Capture the cell that displays the provided text and extract its [x, y] central coordinate. 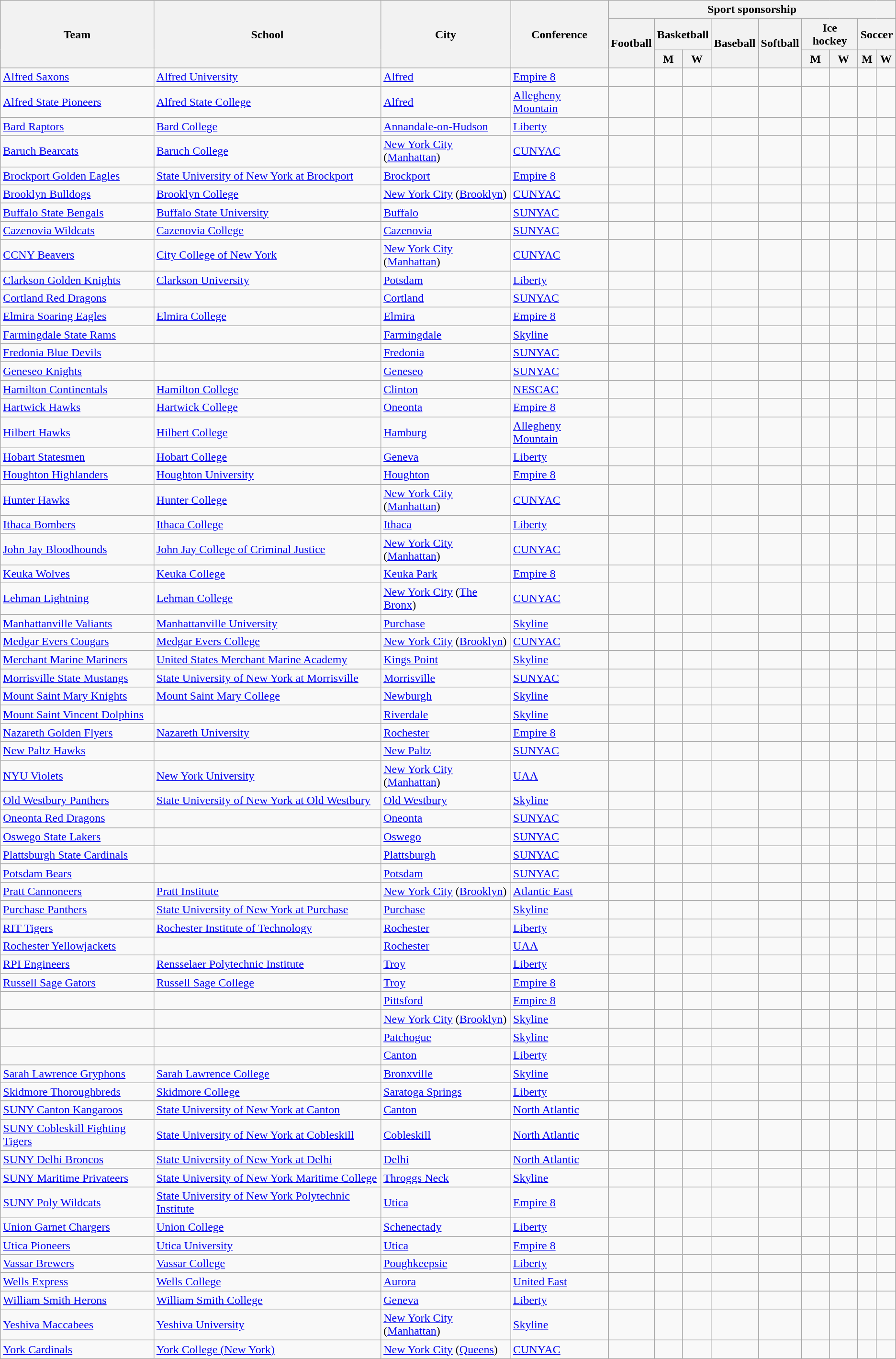
Mount Saint Mary College [267, 696]
Merchant Marine Mariners [78, 660]
Buffalo State University [267, 212]
Manhattanville University [267, 623]
Utica University [267, 1246]
Hartwick Hawks [78, 408]
RPI Engineers [78, 964]
Wells Express [78, 1282]
United East [560, 1282]
Mount Saint Vincent Dolphins [78, 714]
Ithaca College [267, 524]
Alfred State Pioneers [78, 102]
State University of New York at Morrisville [267, 678]
Russell Sage Gators [78, 983]
Mount Saint Mary Knights [78, 696]
Newburgh [446, 696]
Union Garnet Chargers [78, 1227]
United States Merchant Marine Academy [267, 660]
Morrisville State Mustangs [78, 678]
Buffalo [446, 212]
State University of New York at Purchase [267, 909]
Utica Pioneers [78, 1246]
Yeshiva University [267, 1325]
Throggs Neck [446, 1178]
Oswego [446, 837]
Morrisville [446, 678]
Vassar College [267, 1264]
SUNY Poly Wildcats [78, 1202]
City College of New York [267, 255]
Baruch College [267, 151]
CCNY Beavers [78, 255]
Oswego State Lakers [78, 837]
Skidmore Thoroughbreds [78, 1092]
Rensselaer Polytechnic Institute [267, 964]
Medgar Evers College [267, 642]
Farmingdale [446, 335]
Hamilton Continentals [78, 389]
State University of New York at Old Westbury [267, 800]
Rochester Institute of Technology [267, 928]
Sport sponsorship [752, 10]
Annandale-on-Hudson [446, 126]
Ice hockey [830, 34]
State University of New York at Cobleskill [267, 1135]
Wells College [267, 1282]
Hobart College [267, 457]
Plattsburgh State Cardinals [78, 855]
Pratt Cannoneers [78, 891]
Baseball [735, 43]
John Jay College of Criminal Justice [267, 549]
Clarkson University [267, 280]
Brockport [446, 176]
Soccer [877, 34]
SUNY Cobleskill Fighting Tigers [78, 1135]
SUNY Canton Kangaroos [78, 1110]
Bard Raptors [78, 126]
Alfred University [267, 77]
NYU Violets [78, 776]
Baruch Bearcats [78, 151]
Bronxville [446, 1074]
Russell Sage College [267, 983]
Bard College [267, 126]
Cazenovia [446, 230]
Hilbert Hawks [78, 432]
Skidmore College [267, 1092]
Patchogue [446, 1037]
William Smith College [267, 1300]
Geneseo [446, 371]
State University of New York Maritime College [267, 1178]
John Jay Bloodhounds [78, 549]
Cortland Red Dragons [78, 298]
New York City (Queens) [446, 1349]
Keuka Park [446, 574]
Fredonia [446, 353]
York Cardinals [78, 1349]
Ithaca Bombers [78, 524]
Brooklyn Bulldogs [78, 194]
Buffalo State Bengals [78, 212]
City [446, 34]
Brockport Golden Eagles [78, 176]
Alfred Saxons [78, 77]
Houghton Highlanders [78, 475]
William Smith Herons [78, 1300]
Hunter College [267, 500]
Plattsburgh [446, 855]
Lehman College [267, 599]
Nazareth Golden Flyers [78, 733]
New Paltz [446, 751]
Houghton [446, 475]
Brooklyn College [267, 194]
Fredonia Blue Devils [78, 353]
SUNY Maritime Privateers [78, 1178]
Rochester Yellowjackets [78, 946]
Poughkeepsie [446, 1264]
Keuka Wolves [78, 574]
Pittsford [446, 1001]
Hunter Hawks [78, 500]
Basketball [683, 34]
Aurora [446, 1282]
Cazenovia College [267, 230]
Delhi [446, 1159]
Purchase Panthers [78, 909]
Pratt Institute [267, 891]
Geneseo Knights [78, 371]
State University of New York Polytechnic Institute [267, 1202]
Old Westbury [446, 800]
Elmira Soaring Eagles [78, 317]
RIT Tigers [78, 928]
Cortland [446, 298]
Elmira College [267, 317]
Keuka College [267, 574]
Alfred State College [267, 102]
Potsdam Bears [78, 873]
Manhattanville Valiants [78, 623]
Softball [780, 43]
Atlantic East [560, 891]
Hartwick College [267, 408]
Kings Point [446, 660]
NESCAC [560, 389]
Clinton [446, 389]
Clarkson Golden Knights [78, 280]
Team [78, 34]
Hamburg [446, 432]
State University of New York at Canton [267, 1110]
State University of New York at Delhi [267, 1159]
Sarah Lawrence College [267, 1074]
Farmingdale State Rams [78, 335]
Ithaca [446, 524]
New York City (The Bronx) [446, 599]
Cazenovia Wildcats [78, 230]
Hamilton College [267, 389]
Hobart Statesmen [78, 457]
Vassar Brewers [78, 1264]
Schenectady [446, 1227]
New Paltz Hawks [78, 751]
Old Westbury Panthers [78, 800]
Football [631, 43]
State University of New York at Brockport [267, 176]
Conference [560, 34]
Yeshiva Maccabees [78, 1325]
School [267, 34]
Oneonta Red Dragons [78, 818]
York College (New York) [267, 1349]
Hilbert College [267, 432]
Elmira [446, 317]
New York University [267, 776]
SUNY Delhi Broncos [78, 1159]
Nazareth University [267, 733]
Union College [267, 1227]
Medgar Evers Cougars [78, 642]
Lehman Lightning [78, 599]
Cobleskill [446, 1135]
Sarah Lawrence Gryphons [78, 1074]
Houghton University [267, 475]
Riverdale [446, 714]
Saratoga Springs [446, 1092]
